Search for the cell housing the specified text and yield its [x, y] center coordinate. 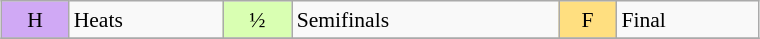
Final [687, 20]
H [36, 20]
F [588, 20]
½ [258, 20]
Semifinals [426, 20]
Heats [146, 20]
